For the text-containing cell, return its midpoint in [X, Y] coordinate format. 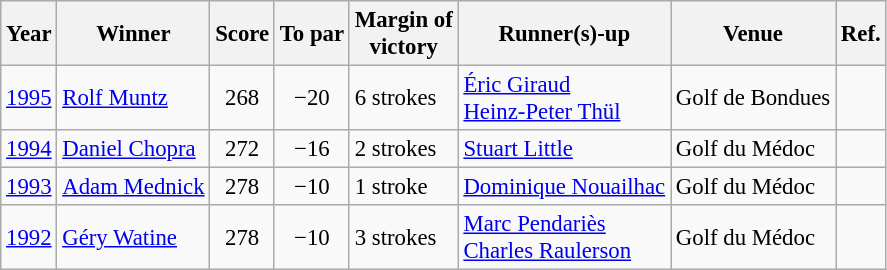
Éric Giraud Heinz-Peter Thül [564, 98]
To par [312, 34]
Géry Watine [134, 238]
−16 [312, 149]
Winner [134, 34]
6 strokes [404, 98]
Margin ofvictory [404, 34]
Marc Pendariès Charles Raulerson [564, 238]
Rolf Muntz [134, 98]
1995 [29, 98]
Runner(s)-up [564, 34]
2 strokes [404, 149]
268 [242, 98]
1994 [29, 149]
Golf de Bondues [754, 98]
3 strokes [404, 238]
272 [242, 149]
1993 [29, 187]
−20 [312, 98]
Year [29, 34]
Adam Mednick [134, 187]
Ref. [861, 34]
Dominique Nouailhac [564, 187]
Venue [754, 34]
Stuart Little [564, 149]
1992 [29, 238]
Score [242, 34]
Daniel Chopra [134, 149]
1 stroke [404, 187]
